Locate the cell with the specified text and output its [x, y] center coordinate. 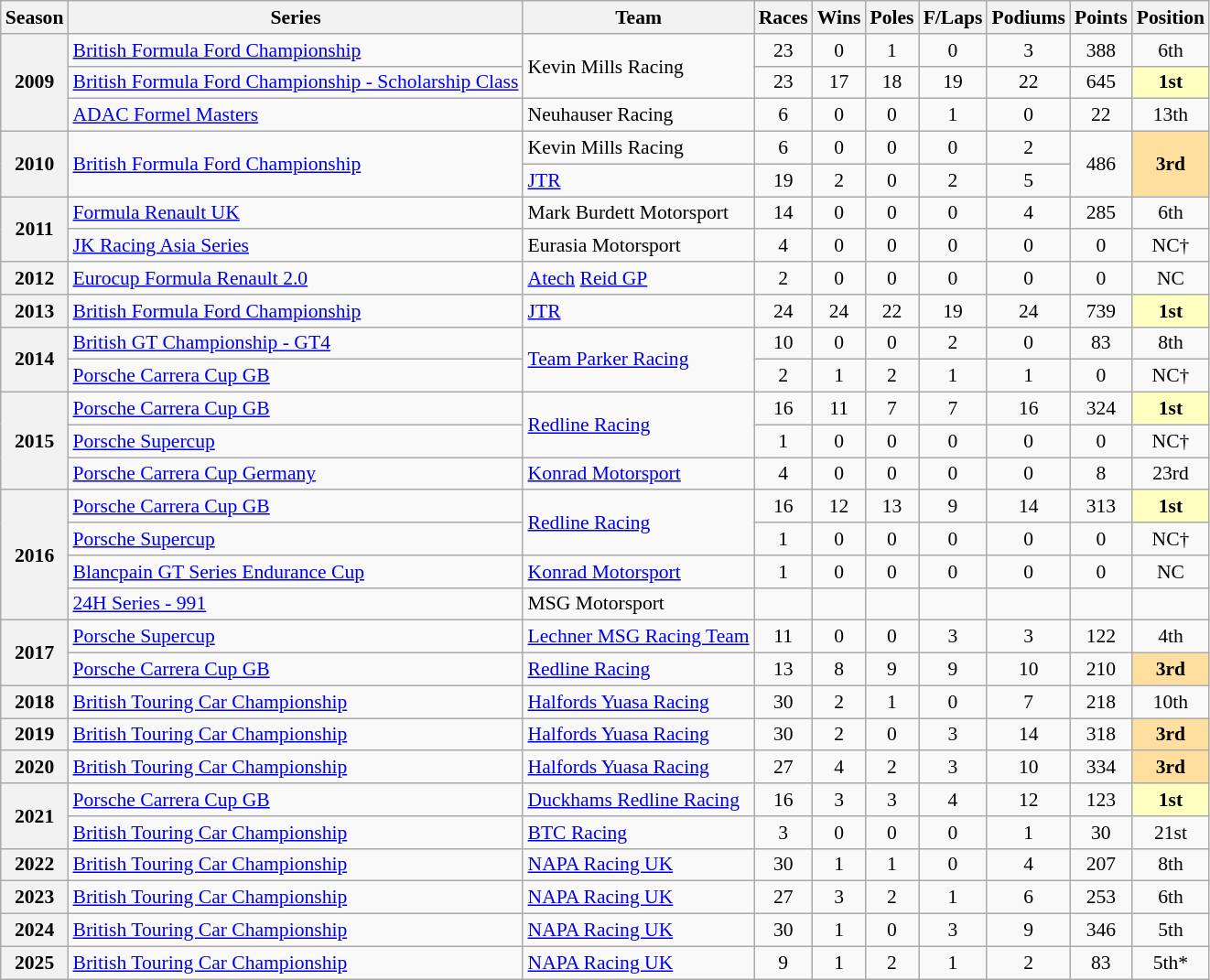
2011 [35, 229]
324 [1101, 409]
17 [839, 82]
2010 [35, 165]
Eurocup Formula Renault 2.0 [295, 278]
4th [1171, 637]
Formula Renault UK [295, 213]
2019 [35, 735]
2018 [35, 702]
F/Laps [954, 17]
JK Racing Asia Series [295, 246]
346 [1101, 931]
Season [35, 17]
2013 [35, 311]
Porsche Carrera Cup Germany [295, 474]
2023 [35, 898]
739 [1101, 311]
24H Series - 991 [295, 604]
18 [891, 82]
2017 [35, 653]
Blancpain GT Series Endurance Cup [295, 572]
Eurasia Motorsport [638, 246]
2015 [35, 441]
British GT Championship - GT4 [295, 343]
Team Parker Racing [638, 359]
BTC Racing [638, 833]
Neuhauser Racing [638, 115]
10th [1171, 702]
123 [1101, 800]
ADAC Formel Masters [295, 115]
2009 [35, 82]
2022 [35, 865]
23rd [1171, 474]
Series [295, 17]
2021 [35, 816]
Duckhams Redline Racing [638, 800]
Position [1171, 17]
318 [1101, 735]
334 [1101, 768]
207 [1101, 865]
285 [1101, 213]
13th [1171, 115]
Podiums [1029, 17]
2020 [35, 768]
2025 [35, 963]
210 [1101, 670]
Mark Burdett Motorsport [638, 213]
British Formula Ford Championship - Scholarship Class [295, 82]
Points [1101, 17]
Atech Reid GP [638, 278]
486 [1101, 165]
Poles [891, 17]
218 [1101, 702]
5th [1171, 931]
5th* [1171, 963]
313 [1101, 507]
Lechner MSG Racing Team [638, 637]
2016 [35, 555]
21st [1171, 833]
2012 [35, 278]
MSG Motorsport [638, 604]
5 [1029, 180]
2014 [35, 359]
2024 [35, 931]
Wins [839, 17]
645 [1101, 82]
Races [783, 17]
Team [638, 17]
122 [1101, 637]
253 [1101, 898]
388 [1101, 50]
